Pinpoint the cell where the given text exists, returning its [X, Y] midpoint coordinate. 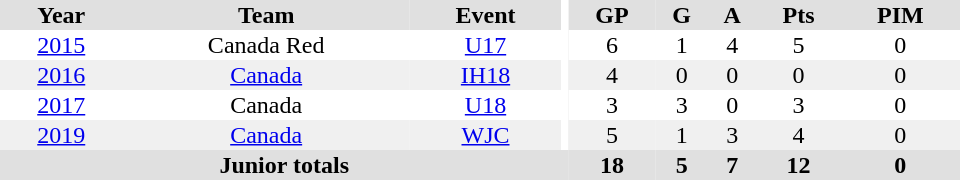
IH18 [486, 75]
U18 [486, 105]
6 [612, 45]
2015 [62, 45]
Junior totals [284, 165]
12 [799, 165]
G [682, 15]
PIM [900, 15]
GP [612, 15]
2017 [62, 105]
Canada Red [266, 45]
U17 [486, 45]
18 [612, 165]
2016 [62, 75]
Team [266, 15]
7 [732, 165]
A [732, 15]
WJC [486, 135]
Pts [799, 15]
Event [486, 15]
2019 [62, 135]
Year [62, 15]
